Extract the [x, y] coordinate from the center of the cell holding the provided text.  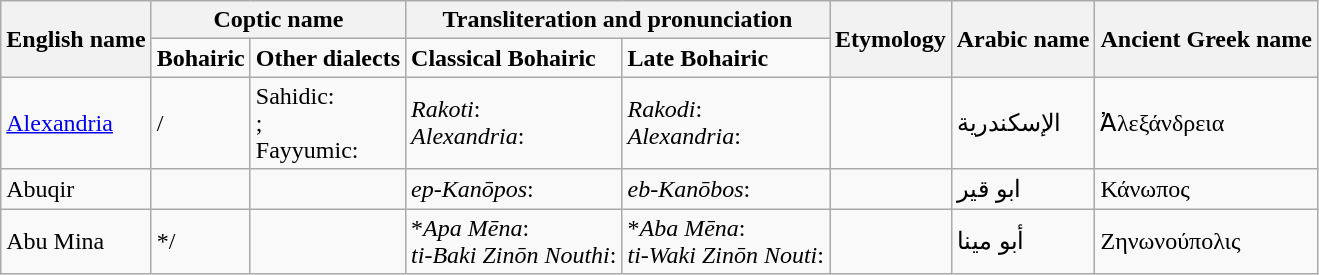
Sahidic: ;Fayyumic: [328, 123]
Κάνωπος [1206, 189]
Late Bohairic [726, 58]
أبو مينا [1023, 240]
*Apa Mēna: ti-Baki Zinōn Nouthi: [514, 240]
*/ [200, 240]
Rakodi: Alexandria: [726, 123]
Coptic name [278, 20]
Arabic name [1023, 39]
Etymology [891, 39]
eb-Kanōbos: [726, 189]
Classical Bohairic [514, 58]
ep-Kanōpos: [514, 189]
Bohairic [200, 58]
Other dialects [328, 58]
Transliteration and pronunciation [618, 20]
Alexandria [76, 123]
Ancient Greek name [1206, 39]
English name [76, 39]
Ἀλεξάνδρεια [1206, 123]
ابو قير [1023, 189]
Abuqir [76, 189]
Rakoti: Alexandria: [514, 123]
/ [200, 123]
الإسكندرية [1023, 123]
Abu Mina [76, 240]
Ζηνωνούπολις [1206, 240]
*Aba Mēna: ti-Waki Zinōn Nouti: [726, 240]
